Determine the (X, Y) coordinate at the center of the cell enclosing the given text.  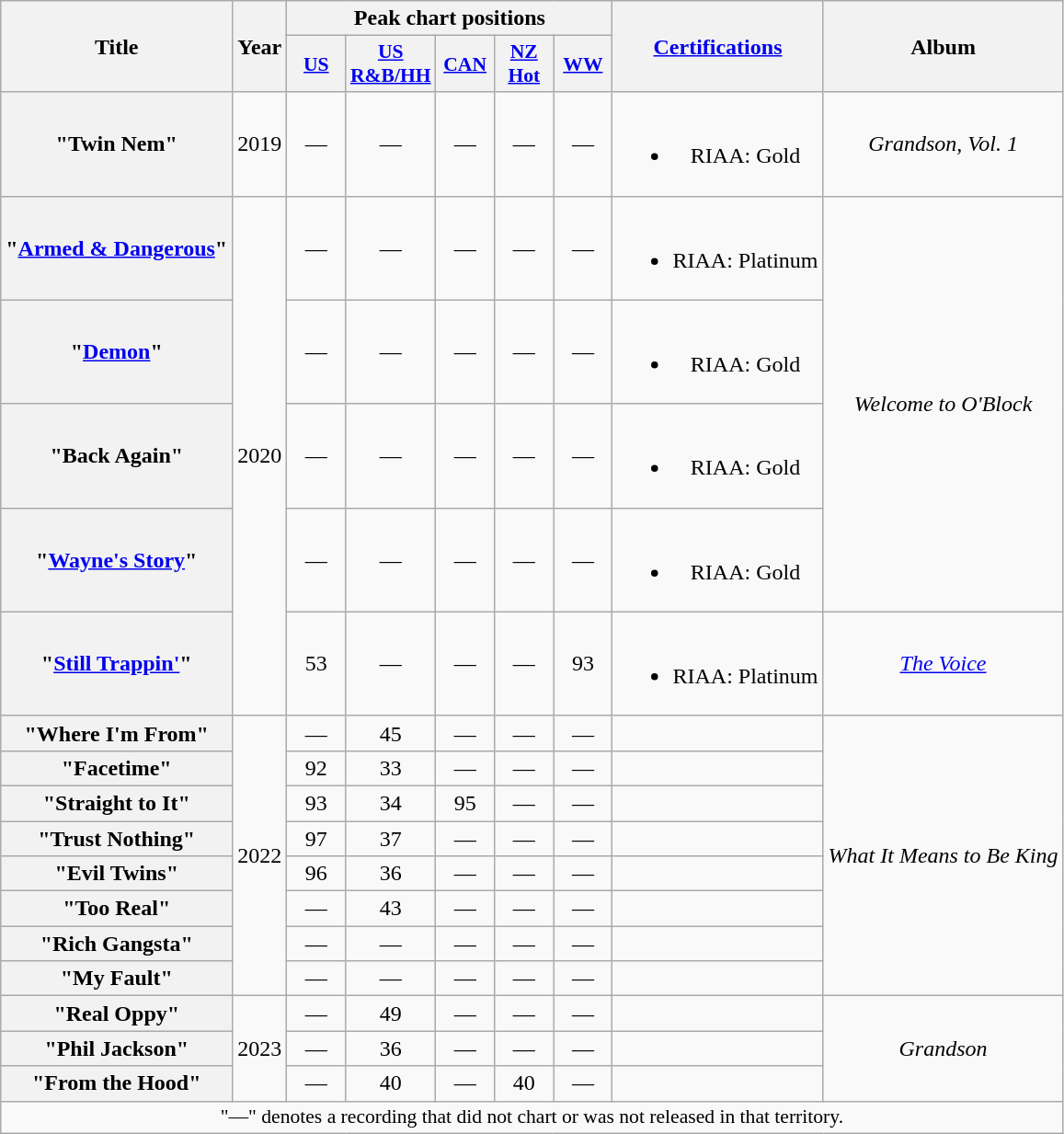
2023 (259, 1048)
"From the Hood" (117, 1083)
Grandson, Vol. 1 (944, 143)
"Too Real" (117, 909)
"Facetime" (117, 768)
95 (465, 803)
Album (944, 46)
92 (316, 768)
Grandson (944, 1048)
Peak chart positions (450, 18)
Certifications (717, 46)
2019 (259, 143)
"My Fault" (117, 979)
37 (391, 838)
"Twin Nem" (117, 143)
"Rich Gangsta" (117, 944)
"Demon" (117, 351)
US (316, 64)
Year (259, 46)
2020 (259, 456)
"Still Trappin'" (117, 664)
45 (391, 733)
"Where I'm From" (117, 733)
"Straight to It" (117, 803)
96 (316, 874)
The Voice (944, 664)
"Phil Jackson" (117, 1048)
US R&B/HH (391, 64)
"Trust Nothing" (117, 838)
"Evil Twins" (117, 874)
97 (316, 838)
What It Means to Be King (944, 855)
2022 (259, 855)
"—" denotes a recording that did not chart or was not released in that territory. (532, 1117)
"Armed & Dangerous" (117, 248)
Welcome to O'Block (944, 404)
NZHot (524, 64)
43 (391, 909)
CAN (465, 64)
"Real Oppy" (117, 1014)
34 (391, 803)
"Back Again" (117, 456)
WW (583, 64)
49 (391, 1014)
33 (391, 768)
"Wayne's Story" (117, 559)
Title (117, 46)
53 (316, 664)
